Locate the cell with the specified text and output its (X, Y) center coordinate. 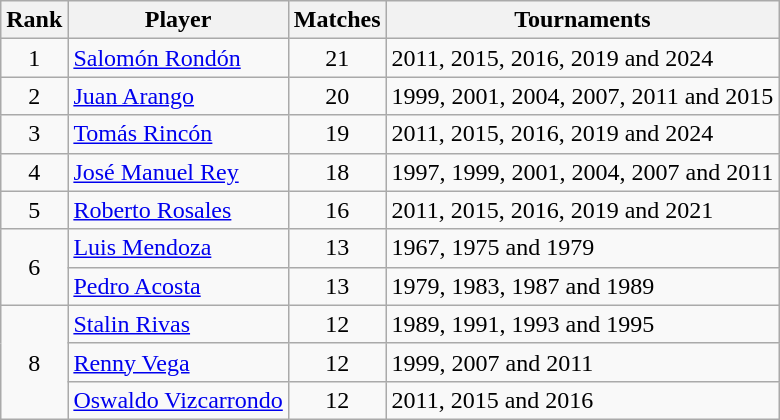
Luis Mendoza (178, 248)
Matches (337, 20)
Stalin Rivas (178, 324)
2011, 2015 and 2016 (582, 400)
Salomón Rondón (178, 58)
2011, 2015, 2016, 2019 and 2021 (582, 210)
1979, 1983, 1987 and 1989 (582, 286)
1997, 1999, 2001, 2004, 2007 and 2011 (582, 172)
5 (34, 210)
1999, 2007 and 2011 (582, 362)
2 (34, 96)
4 (34, 172)
1999, 2001, 2004, 2007, 2011 and 2015 (582, 96)
Renny Vega (178, 362)
Pedro Acosta (178, 286)
1967, 1975 and 1979 (582, 248)
18 (337, 172)
Oswaldo Vizcarrondo (178, 400)
Tomás Rincón (178, 134)
José Manuel Rey (178, 172)
19 (337, 134)
Roberto Rosales (178, 210)
3 (34, 134)
21 (337, 58)
1 (34, 58)
20 (337, 96)
6 (34, 267)
8 (34, 362)
Player (178, 20)
Tournaments (582, 20)
16 (337, 210)
Juan Arango (178, 96)
1989, 1991, 1993 and 1995 (582, 324)
Rank (34, 20)
